For the text-containing cell, return its midpoint in [x, y] coordinate format. 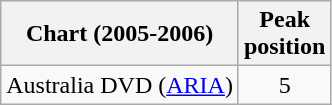
Peak position [284, 34]
5 [284, 85]
Chart (2005-2006) [120, 34]
Australia DVD (ARIA) [120, 85]
